Identify which cell holds the provided text, then report its (X, Y) central coordinate. 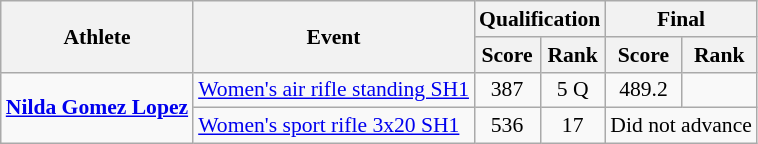
Qualification (540, 19)
17 (572, 126)
5 Q (572, 90)
Did not advance (681, 126)
Women's air rifle standing SH1 (334, 90)
Women's sport rifle 3x20 SH1 (334, 126)
Nilda Gomez Lopez (97, 108)
Final (681, 19)
536 (507, 126)
Event (334, 36)
Athlete (97, 36)
489.2 (643, 90)
387 (507, 90)
